Detect which cell encompasses the target text, then output its [x, y] center coordinate. 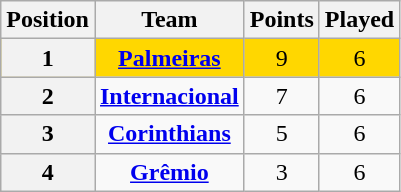
Grêmio [169, 172]
Corinthians [169, 134]
1 [48, 58]
9 [282, 58]
7 [282, 96]
Team [169, 20]
5 [282, 134]
Position [48, 20]
2 [48, 96]
Points [282, 20]
Internacional [169, 96]
Palmeiras [169, 58]
Played [359, 20]
4 [48, 172]
